Return the [x, y] coordinate for the center point of the cell that contains the specified text.  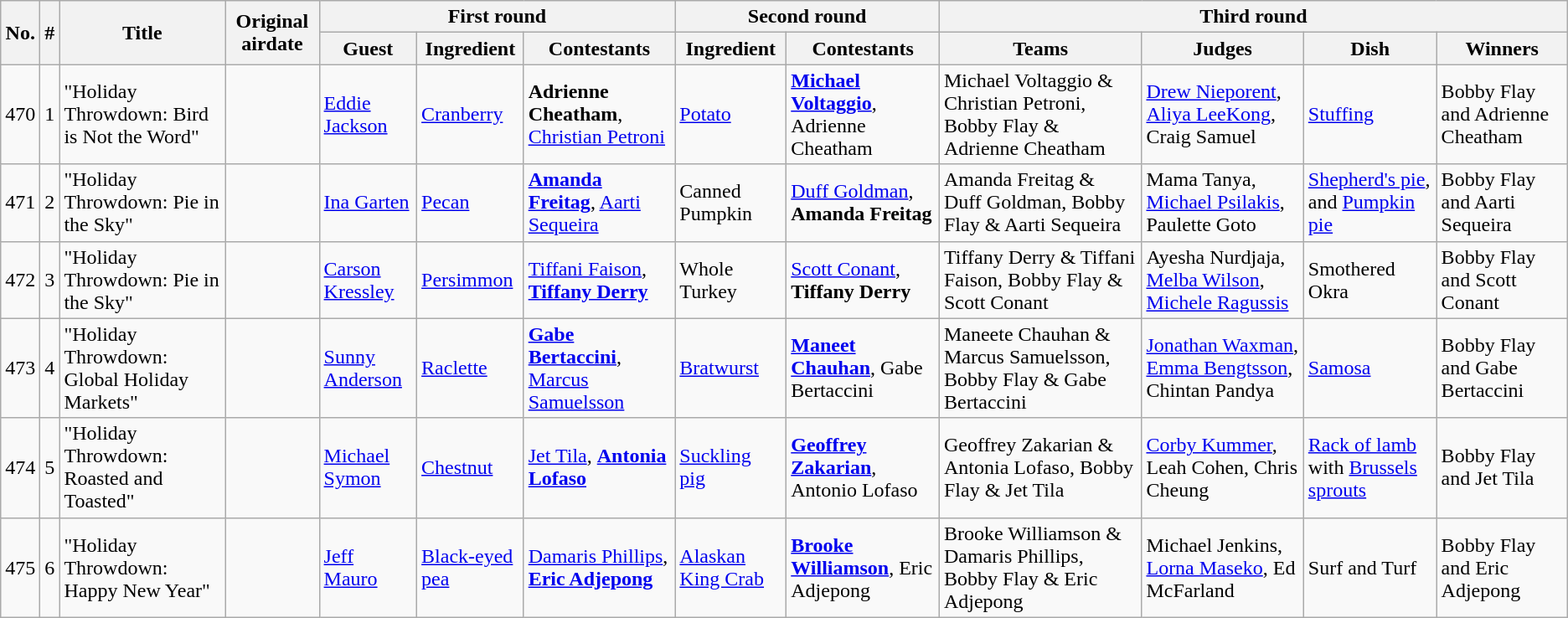
Potato [730, 114]
Bratwurst [730, 368]
Mama Tanya, Michael Psilakis, Paulette Goto [1223, 203]
Raclette [471, 368]
Michael Jenkins, Lorna Maseko, Ed McFarland [1223, 568]
Canned Pumpkin [730, 203]
Geoffrey Zakarian, Antonio Lofaso [863, 467]
Brooke Williamson, Eric Adjepong [863, 568]
Dish [1370, 49]
473 [20, 368]
Judges [1223, 49]
Bobby Flay and Aarti Sequeira [1502, 203]
"Holiday Throwdown: Global Holiday Markets" [142, 368]
Surf and Turf [1370, 568]
Scott Conant, Tiffany Derry [863, 280]
Cranberry [471, 114]
Jeff Mauro [369, 568]
472 [20, 280]
474 [20, 467]
Michael Symon [369, 467]
"Holiday Throwdown: Bird is Not the Word" [142, 114]
Title [142, 33]
Bobby Flay and Gabe Bertaccini [1502, 368]
Jet Tila, Antonia Lofaso [600, 467]
No. [20, 33]
Amanda Freitag, Aarti Sequeira [600, 203]
Geoffrey Zakarian & Antonia Lofaso, Bobby Flay & Jet Tila [1040, 467]
Corby Kummer, Leah Cohen, Chris Cheung [1223, 467]
6 [50, 568]
Tiffani Faison, Tiffany Derry [600, 280]
Ina Garten [369, 203]
4 [50, 368]
3 [50, 280]
Samosa [1370, 368]
Original airdate [272, 33]
Smothered Okra [1370, 280]
Duff Goldman, Amanda Freitag [863, 203]
Ayesha Nurdjaja, Melba Wilson, Michele Ragussis [1223, 280]
Second round [807, 17]
Bobby Flay and Eric Adjepong [1502, 568]
471 [20, 203]
Shepherd's pie, and Pumpkin pie [1370, 203]
475 [20, 568]
Damaris Phillips, Eric Adjepong [600, 568]
First round [498, 17]
Guest [369, 49]
Brooke Williamson & Damaris Phillips, Bobby Flay & Eric Adjepong [1040, 568]
Maneet Chauhan, Gabe Bertaccini [863, 368]
Stuffing [1370, 114]
"Holiday Throwdown: Roasted and Toasted" [142, 467]
Gabe Bertaccini, Marcus Samuelsson [600, 368]
Tiffany Derry & Tiffani Faison, Bobby Flay & Scott Conant [1040, 280]
Third round [1253, 17]
470 [20, 114]
Whole Turkey [730, 280]
Jonathan Waxman, Emma Bengtsson, Chintan Pandya [1223, 368]
Sunny Anderson [369, 368]
Adrienne Cheatham, Christian Petroni [600, 114]
Alaskan King Crab [730, 568]
Michael Voltaggio, Adrienne Cheatham [863, 114]
Teams [1040, 49]
Chestnut [471, 467]
Maneete Chauhan & Marcus Samuelsson, Bobby Flay & Gabe Bertaccini [1040, 368]
Black-eyed pea [471, 568]
"Holiday Throwdown: Happy New Year" [142, 568]
Michael Voltaggio & Christian Petroni, Bobby Flay & Adrienne Cheatham [1040, 114]
Carson Kressley [369, 280]
Bobby Flay and Adrienne Cheatham [1502, 114]
Eddie Jackson [369, 114]
Amanda Freitag & Duff Goldman, Bobby Flay & Aarti Sequeira [1040, 203]
Rack of lamb with Brussels sprouts [1370, 467]
Persimmon [471, 280]
1 [50, 114]
Drew Nieporent, Aliya LeeKong, Craig Samuel [1223, 114]
Bobby Flay and Scott Conant [1502, 280]
2 [50, 203]
Winners [1502, 49]
Bobby Flay and Jet Tila [1502, 467]
Pecan [471, 203]
# [50, 33]
Suckling pig [730, 467]
5 [50, 467]
